Output the (x, y) coordinate of the center of the cell containing the given text.  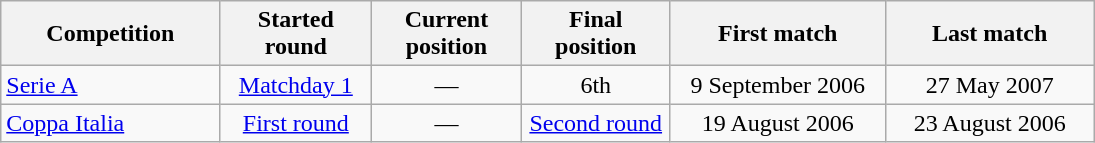
9 September 2006 (778, 85)
First round (296, 123)
Last match (990, 34)
First match (778, 34)
23 August 2006 (990, 123)
Competition (110, 34)
Serie A (110, 85)
Second round (596, 123)
19 August 2006 (778, 123)
Final position (596, 34)
6th (596, 85)
Current position (447, 34)
Matchday 1 (296, 85)
Coppa Italia (110, 123)
Started round (296, 34)
27 May 2007 (990, 85)
